For the text-containing cell, return its midpoint in (x, y) coordinate format. 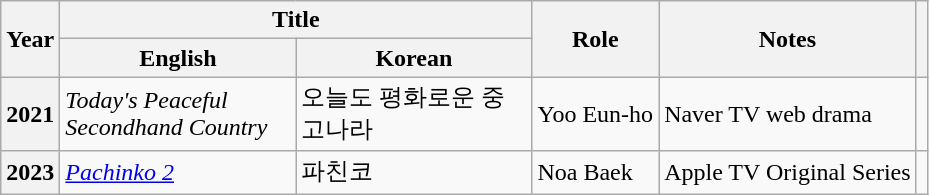
Pachinko 2 (178, 172)
Apple TV Original Series (788, 172)
2023 (30, 172)
Year (30, 39)
Today's Peaceful Secondhand Country (178, 114)
오늘도 평화로운 중고나라 (414, 114)
Noa Baek (596, 172)
Notes (788, 39)
Title (296, 20)
Role (596, 39)
Yoo Eun-ho (596, 114)
파친코 (414, 172)
Korean (414, 58)
English (178, 58)
Naver TV web drama (788, 114)
2021 (30, 114)
